Search for the cell housing the specified text and yield its (X, Y) center coordinate. 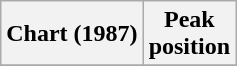
Peakposition (189, 34)
Chart (1987) (72, 34)
